From the cell containing the given text, extract its center point as (X, Y) coordinate. 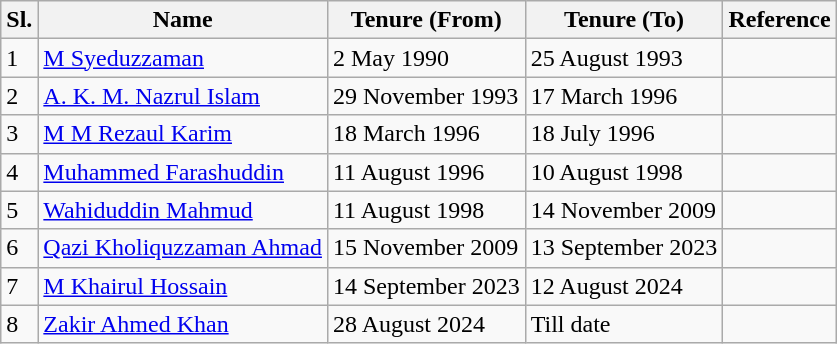
13 September 2023 (624, 248)
28 August 2024 (426, 324)
Tenure (From) (426, 20)
17 March 1996 (624, 96)
8 (20, 324)
10 August 1998 (624, 172)
12 August 2024 (624, 286)
Wahiduddin Mahmud (183, 210)
18 March 1996 (426, 134)
Qazi Kholiquzzaman Ahmad (183, 248)
11 August 1996 (426, 172)
15 November 2009 (426, 248)
14 September 2023 (426, 286)
2 May 1990 (426, 58)
3 (20, 134)
6 (20, 248)
25 August 1993 (624, 58)
Zakir Ahmed Khan (183, 324)
11 August 1998 (426, 210)
Reference (780, 20)
18 July 1996 (624, 134)
Tenure (To) (624, 20)
M Syeduzzaman (183, 58)
5 (20, 210)
14 November 2009 (624, 210)
29 November 1993 (426, 96)
7 (20, 286)
2 (20, 96)
M M Rezaul Karim (183, 134)
Muhammed Farashuddin (183, 172)
4 (20, 172)
1 (20, 58)
Sl. (20, 20)
Name (183, 20)
M Khairul Hossain (183, 286)
A. K. M. Nazrul Islam (183, 96)
Till date (624, 324)
